Scan for the cell matching the given text and deliver its [x, y] coordinate at center. 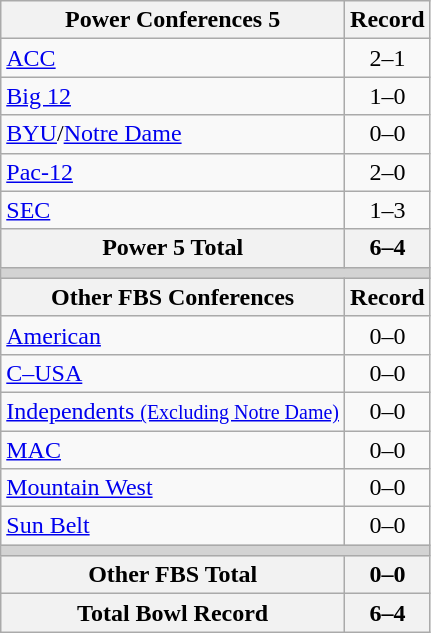
ACC [173, 58]
Total Bowl Record [173, 613]
Sun Belt [173, 526]
American [173, 335]
Other FBS Conferences [173, 297]
Independents (Excluding Notre Dame) [173, 411]
Pac-12 [173, 172]
2–1 [388, 58]
C–USA [173, 373]
1–0 [388, 96]
2–0 [388, 172]
Mountain West [173, 488]
Other FBS Total [173, 575]
MAC [173, 449]
SEC [173, 210]
Power Conferences 5 [173, 20]
Power 5 Total [173, 248]
1–3 [388, 210]
BYU/Notre Dame [173, 134]
Big 12 [173, 96]
